Return (x, y) of the center of cell containing provided text 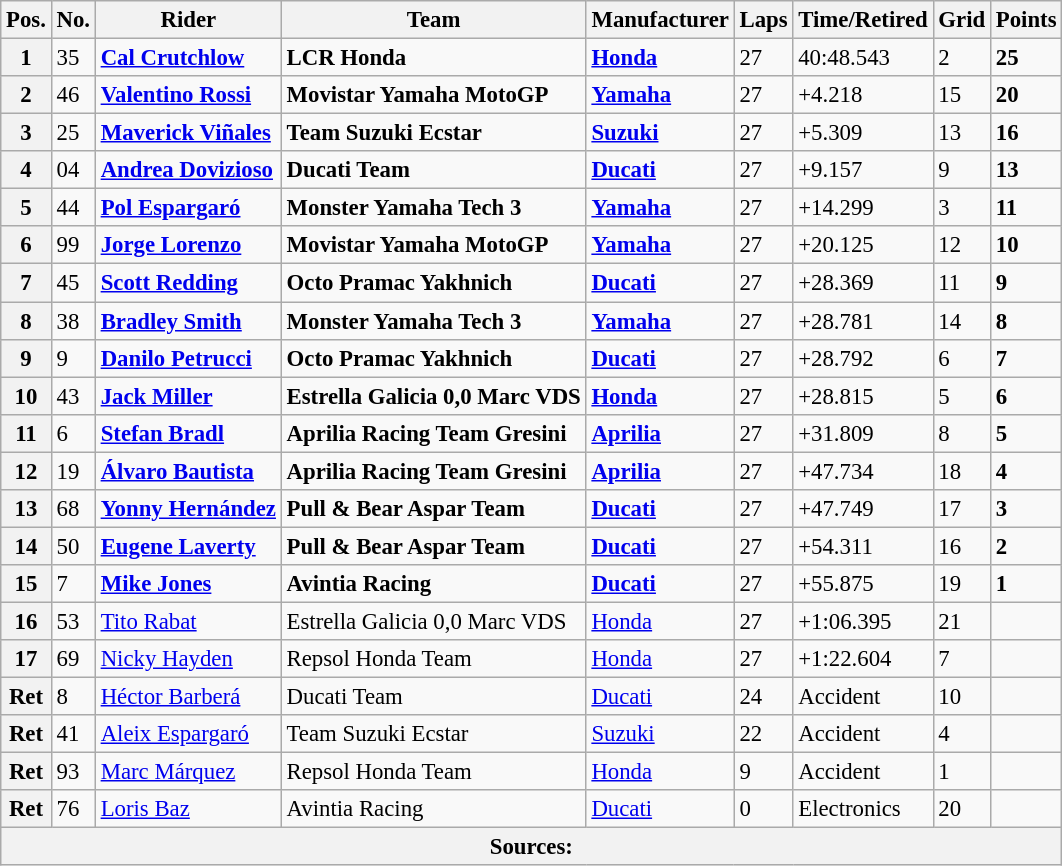
24 (764, 697)
Grid (962, 20)
+54.311 (863, 546)
45 (73, 283)
Valentino Rossi (188, 95)
Manufacturer (660, 20)
Nicky Hayden (188, 659)
Álvaro Bautista (188, 471)
Scott Redding (188, 283)
+47.749 (863, 509)
+28.792 (863, 358)
+20.125 (863, 245)
93 (73, 772)
+1:22.604 (863, 659)
Eugene Laverty (188, 546)
21 (962, 621)
Pol Espargaró (188, 208)
Loris Baz (188, 809)
43 (73, 396)
41 (73, 734)
+28.369 (863, 283)
Maverick Viñales (188, 133)
22 (764, 734)
Andrea Dovizioso (188, 170)
Yonny Hernández (188, 509)
50 (73, 546)
40:48.543 (863, 58)
LCR Honda (434, 58)
44 (73, 208)
Laps (764, 20)
Jorge Lorenzo (188, 245)
No. (73, 20)
Héctor Barberá (188, 697)
Cal Crutchlow (188, 58)
Points (1026, 20)
38 (73, 321)
+28.781 (863, 321)
04 (73, 170)
Pos. (26, 20)
Jack Miller (188, 396)
Stefan Bradl (188, 433)
18 (962, 471)
+47.734 (863, 471)
Aleix Espargaró (188, 734)
Team (434, 20)
+31.809 (863, 433)
Sources: (532, 847)
53 (73, 621)
+28.815 (863, 396)
+5.309 (863, 133)
+9.157 (863, 170)
76 (73, 809)
35 (73, 58)
0 (764, 809)
Mike Jones (188, 584)
Rider (188, 20)
46 (73, 95)
+14.299 (863, 208)
Marc Márquez (188, 772)
+4.218 (863, 95)
68 (73, 509)
Danilo Petrucci (188, 358)
Electronics (863, 809)
+55.875 (863, 584)
+1:06.395 (863, 621)
69 (73, 659)
Bradley Smith (188, 321)
Tito Rabat (188, 621)
99 (73, 245)
Time/Retired (863, 20)
